Detect which cell encompasses the target text, then output its (x, y) center coordinate. 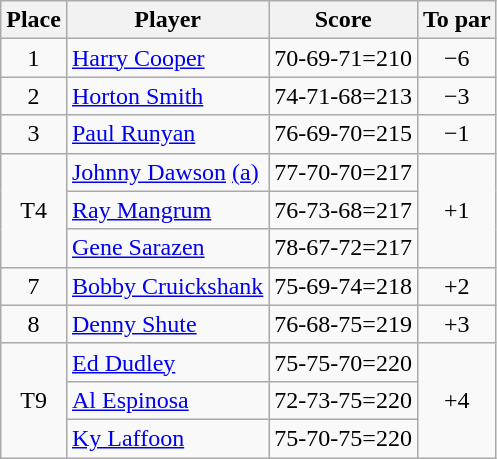
Score (344, 20)
−1 (456, 134)
Ray Mangrum (167, 210)
Johnny Dawson (a) (167, 172)
76-73-68=217 (344, 210)
Bobby Cruickshank (167, 286)
8 (34, 324)
Ky Laffoon (167, 438)
Horton Smith (167, 96)
+4 (456, 400)
Player (167, 20)
77-70-70=217 (344, 172)
1 (34, 58)
Ed Dudley (167, 362)
Denny Shute (167, 324)
Al Espinosa (167, 400)
To par (456, 20)
2 (34, 96)
70-69-71=210 (344, 58)
−3 (456, 96)
75-69-74=218 (344, 286)
T4 (34, 210)
Paul Runyan (167, 134)
+1 (456, 210)
T9 (34, 400)
3 (34, 134)
Place (34, 20)
Harry Cooper (167, 58)
76-68-75=219 (344, 324)
72-73-75=220 (344, 400)
+2 (456, 286)
Gene Sarazen (167, 248)
76-69-70=215 (344, 134)
75-70-75=220 (344, 438)
−6 (456, 58)
7 (34, 286)
+3 (456, 324)
78-67-72=217 (344, 248)
75-75-70=220 (344, 362)
74-71-68=213 (344, 96)
